Detect which cell encompasses the target text, then output its (x, y) center coordinate. 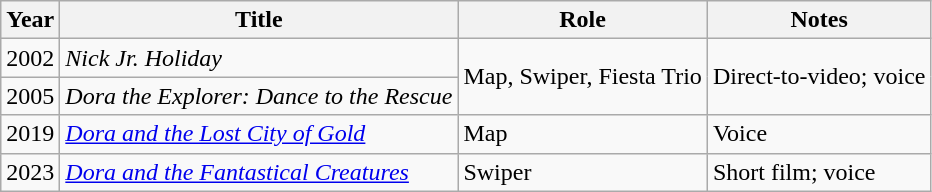
Title (259, 20)
Direct-to-video; voice (819, 77)
Role (582, 20)
Notes (819, 20)
Map (582, 134)
Year (30, 20)
2002 (30, 58)
2019 (30, 134)
Voice (819, 134)
Dora and the Fantastical Creatures (259, 172)
2005 (30, 96)
Short film; voice (819, 172)
Map, Swiper, Fiesta Trio (582, 77)
Dora the Explorer: Dance to the Rescue (259, 96)
Dora and the Lost City of Gold (259, 134)
Swiper (582, 172)
Nick Jr. Holiday (259, 58)
2023 (30, 172)
